Provide the [x, y] coordinate of the cell's center where the given text is located.  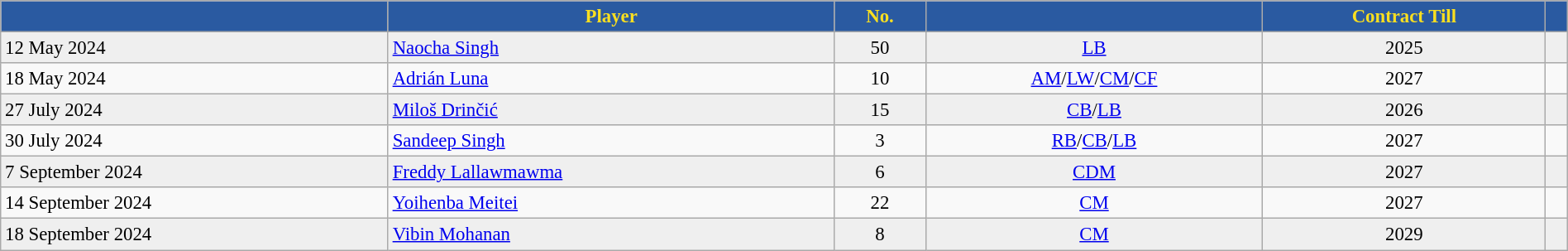
Contract Till [1404, 17]
10 [880, 79]
18 May 2024 [195, 79]
Miloš Drinčić [611, 110]
2025 [1404, 48]
3 [880, 141]
27 July 2024 [195, 110]
Vibin Mohanan [611, 234]
2029 [1404, 234]
50 [880, 48]
Adrián Luna [611, 79]
CDM [1094, 172]
No. [880, 17]
30 July 2024 [195, 141]
CB/LB [1094, 110]
22 [880, 203]
Sandeep Singh [611, 141]
18 September 2024 [195, 234]
6 [880, 172]
14 September 2024 [195, 203]
Freddy Lallawmawma [611, 172]
2026 [1404, 110]
LB [1094, 48]
Player [611, 17]
7 September 2024 [195, 172]
15 [880, 110]
AM/LW/CM/CF [1094, 79]
Yoihenba Meitei [611, 203]
8 [880, 234]
Naocha Singh [611, 48]
12 May 2024 [195, 48]
RB/CB/LB [1094, 141]
